Search for the cell housing the specified text and yield its [X, Y] center coordinate. 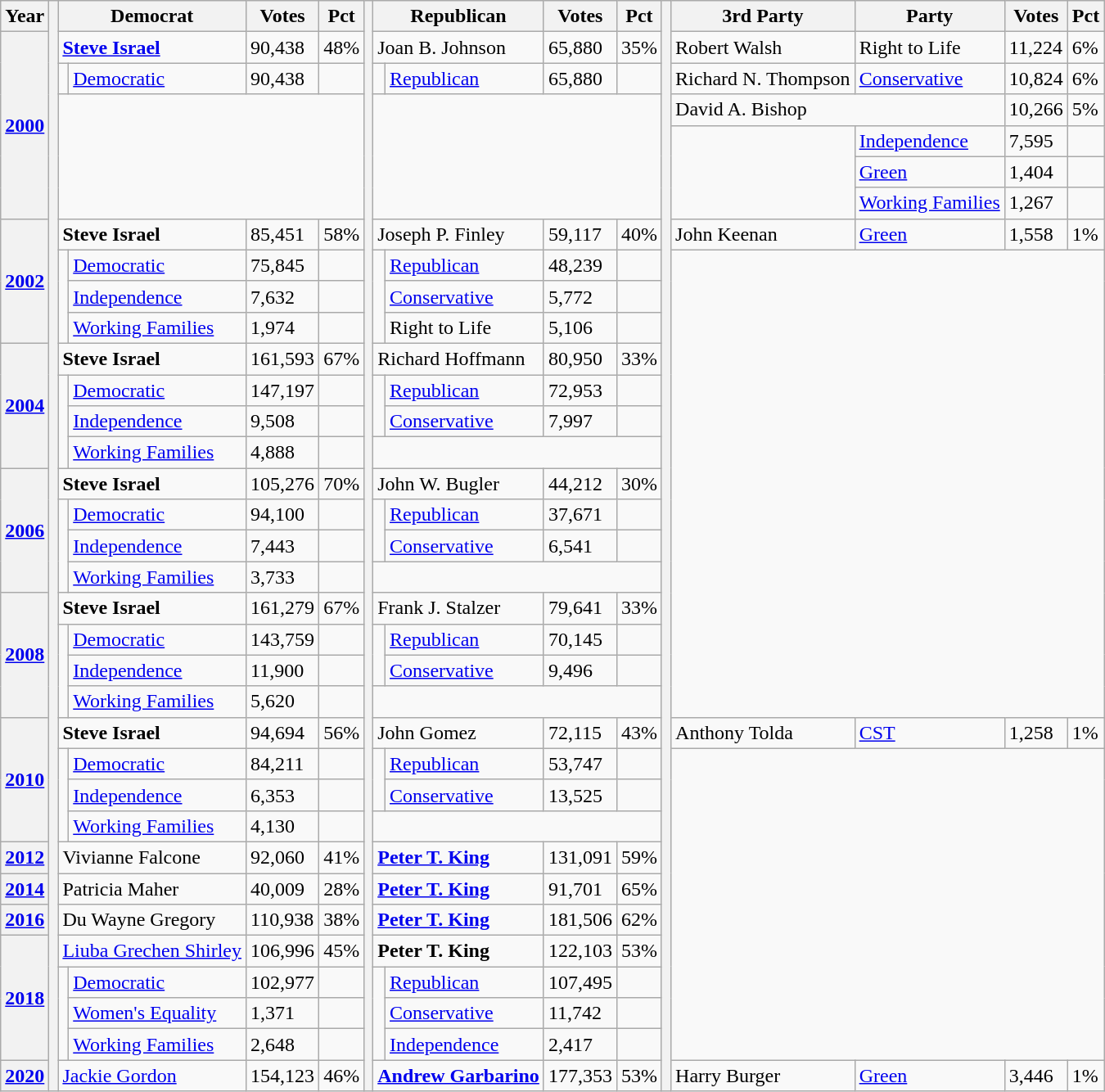
7,595 [1036, 141]
28% [342, 888]
72,115 [580, 733]
122,103 [580, 951]
2006 [25, 530]
Robert Walsh [763, 47]
Jackie Gordon [152, 1076]
1,558 [1036, 234]
Joan B. Johnson [458, 47]
2000 [25, 125]
Vivianne Falcone [152, 857]
1,371 [283, 1013]
177,353 [580, 1076]
John Keenan [763, 234]
2014 [25, 888]
44,212 [580, 484]
40% [638, 234]
6,353 [283, 795]
John Gomez [458, 733]
80,950 [580, 359]
2,648 [283, 1045]
Richard N. Thompson [763, 79]
Harry Burger [763, 1076]
107,495 [580, 982]
CST [930, 733]
2002 [25, 281]
106,996 [283, 951]
6,541 [580, 546]
102,977 [283, 982]
2010 [25, 779]
91,701 [580, 888]
5,106 [580, 327]
46% [342, 1076]
131,091 [580, 857]
3,733 [283, 577]
2008 [25, 655]
10,266 [1036, 110]
161,279 [283, 608]
62% [638, 920]
Frank J. Stalzer [458, 608]
110,938 [283, 920]
3rd Party [763, 16]
Andrew Garbarino [458, 1076]
7,443 [283, 546]
75,845 [283, 265]
Joseph P. Finley [458, 234]
79,641 [580, 608]
John W. Bugler [458, 484]
Democrat [152, 16]
48% [342, 47]
2016 [25, 920]
Women's Equality [157, 1013]
2004 [25, 405]
35% [638, 47]
143,759 [283, 639]
2020 [25, 1076]
94,694 [283, 733]
11,224 [1036, 47]
40,009 [283, 888]
1,258 [1036, 733]
5,772 [580, 296]
85,451 [283, 234]
59% [638, 857]
41% [342, 857]
53,747 [580, 764]
7,997 [580, 422]
11,742 [580, 1013]
4,888 [283, 453]
30% [638, 484]
72,953 [580, 390]
65% [638, 888]
70,145 [580, 639]
3,446 [1036, 1076]
5% [1085, 110]
38% [342, 920]
2012 [25, 857]
147,197 [283, 390]
37,671 [580, 515]
5,620 [283, 702]
1,267 [1036, 203]
45% [342, 951]
1,974 [283, 327]
David A. Bishop [838, 110]
161,593 [283, 359]
11,900 [283, 670]
9,496 [580, 670]
43% [638, 733]
56% [342, 733]
Party [930, 16]
181,506 [580, 920]
70% [342, 484]
1,404 [1036, 172]
84,211 [283, 764]
10,824 [1036, 79]
92,060 [283, 857]
48,239 [580, 265]
105,276 [283, 484]
2018 [25, 998]
9,508 [283, 422]
Du Wayne Gregory [152, 920]
7,632 [283, 296]
2,417 [580, 1045]
Patricia Maher [152, 888]
Year [25, 16]
154,123 [283, 1076]
13,525 [580, 795]
Anthony Tolda [763, 733]
Liuba Grechen Shirley [152, 951]
58% [342, 234]
4,130 [283, 826]
59,117 [580, 234]
94,100 [283, 515]
Richard Hoffmann [458, 359]
